Find where the given text appears and provide that cell's center as [x, y] coordinate. 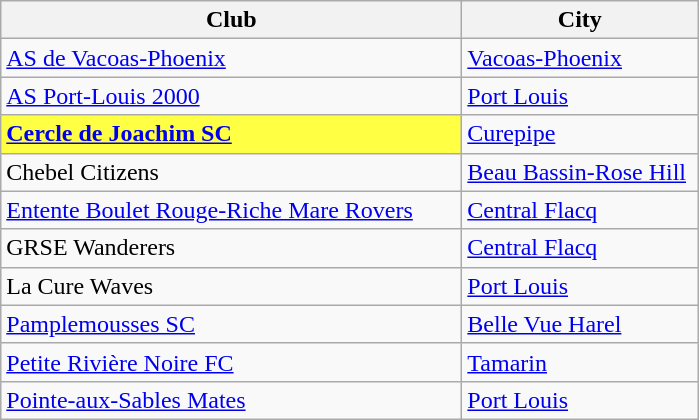
Curepipe [580, 134]
Pointe-aux-Sables Mates [232, 400]
Chebel Citizens [232, 172]
GRSE Wanderers [232, 248]
AS Port-Louis 2000 [232, 96]
La Cure Waves [232, 286]
City [580, 20]
Club [232, 20]
Petite Rivière Noire FC [232, 362]
Tamarin [580, 362]
Entente Boulet Rouge-Riche Mare Rovers [232, 210]
Cercle de Joachim SC [232, 134]
AS de Vacoas-Phoenix [232, 58]
Vacoas-Phoenix [580, 58]
Beau Bassin-Rose Hill [580, 172]
Pamplemousses SC [232, 324]
Belle Vue Harel [580, 324]
